Detect which cell encompasses the target text, then output its (x, y) center coordinate. 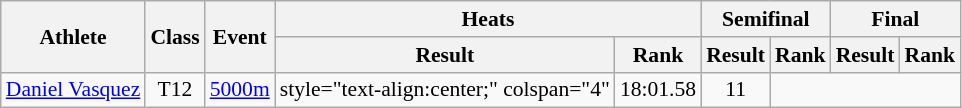
Heats (488, 19)
Athlete (74, 36)
Daniel Vasquez (74, 90)
Final (896, 19)
Class (174, 36)
11 (736, 90)
style="text-align:center;" colspan="4" (445, 90)
18:01.58 (658, 90)
T12 (174, 90)
Event (240, 36)
5000m (240, 90)
Semifinal (766, 19)
